Detect which cell encompasses the target text, then output its [x, y] center coordinate. 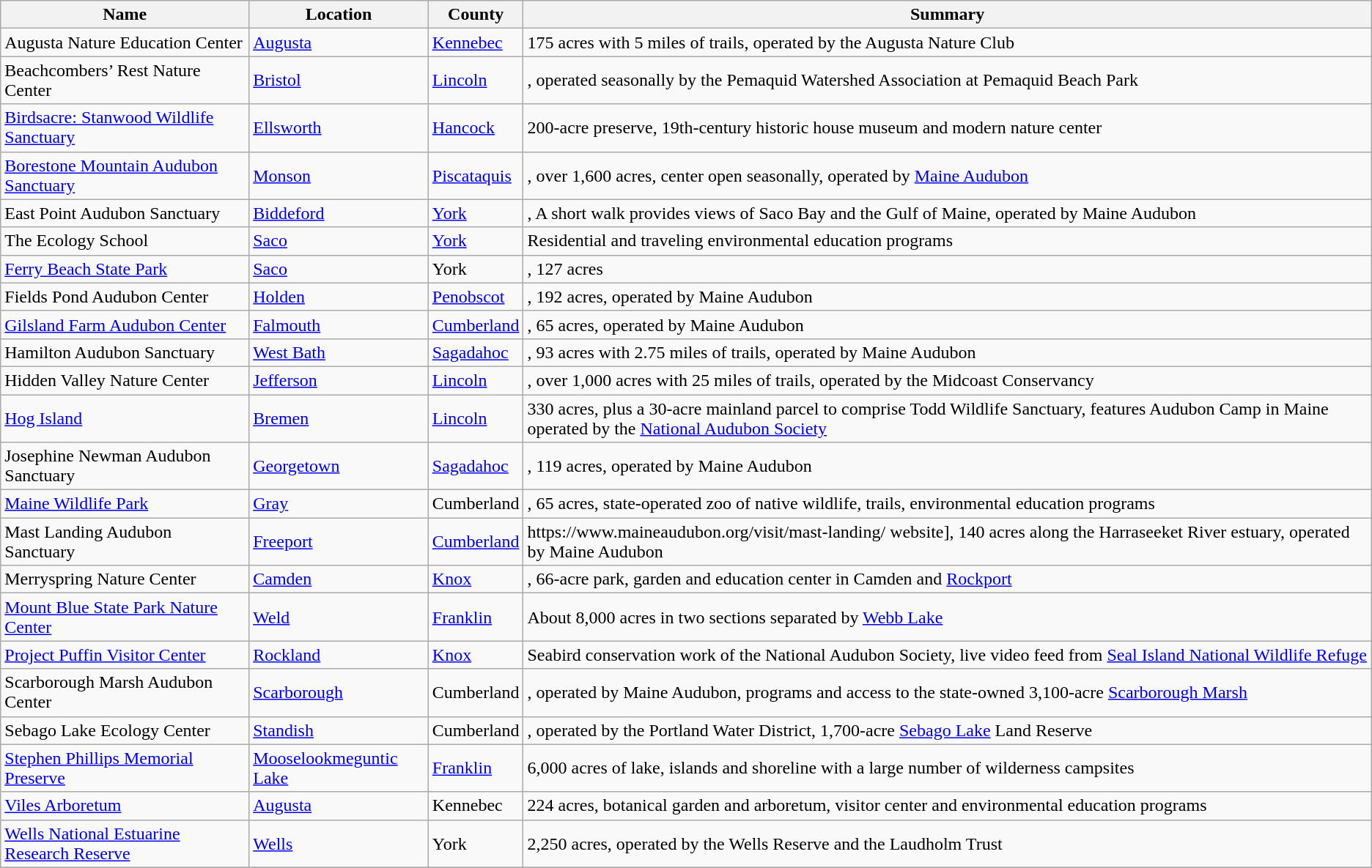
2,250 acres, operated by the Wells Reserve and the Laudholm Trust [947, 844]
Weld [339, 617]
Penobscot [476, 297]
West Bath [339, 352]
Wells [339, 844]
, 192 acres, operated by Maine Audubon [947, 297]
Name [125, 15]
, A short walk provides views of Saco Bay and the Gulf of Maine, operated by Maine Audubon [947, 213]
Holden [339, 297]
Augusta Nature Education Center [125, 42]
175 acres with 5 miles of trails, operated by the Augusta Nature Club [947, 42]
https://www.maineaudubon.org/visit/mast-landing/ website], 140 acres along the Harraseeket River estuary, operated by Maine Audubon [947, 542]
Rockland [339, 655]
Bristol [339, 81]
Wells National Estuarine Research Reserve [125, 844]
Mount Blue State Park Nature Center [125, 617]
Falmouth [339, 324]
The Ecology School [125, 241]
Location [339, 15]
, over 1,000 acres with 25 miles of trails, operated by the Midcoast Conservancy [947, 380]
, operated by the Portland Water District, 1,700-acre Sebago Lake Land Reserve [947, 730]
200-acre preserve, 19th-century historic house museum and modern nature center [947, 127]
Scarborough Marsh Audubon Center [125, 693]
, 93 acres with 2.75 miles of trails, operated by Maine Audubon [947, 352]
Residential and traveling environmental education programs [947, 241]
Seabird conservation work of the National Audubon Society, live video feed from Seal Island National Wildlife Refuge [947, 655]
Piscataquis [476, 176]
, 65 acres, operated by Maine Audubon [947, 324]
Maine Wildlife Park [125, 504]
County [476, 15]
Mooselookmeguntic Lake [339, 768]
, 127 acres [947, 269]
Scarborough [339, 693]
East Point Audubon Sanctuary [125, 213]
Fields Pond Audubon Center [125, 297]
Hamilton Audubon Sanctuary [125, 352]
, 66-acre park, garden and education center in Camden and Rockport [947, 579]
Freeport [339, 542]
Jefferson [339, 380]
Stephen Phillips Memorial Preserve [125, 768]
, 65 acres, state-operated zoo of native wildlife, trails, environmental education programs [947, 504]
Georgetown [339, 466]
, over 1,600 acres, center open seasonally, operated by Maine Audubon [947, 176]
Ellsworth [339, 127]
Hog Island [125, 418]
About 8,000 acres in two sections separated by Webb Lake [947, 617]
224 acres, botanical garden and arboretum, visitor center and environmental education programs [947, 806]
Sebago Lake Ecology Center [125, 730]
Summary [947, 15]
Biddeford [339, 213]
Monson [339, 176]
Beachcombers’ Rest Nature Center [125, 81]
Merryspring Nature Center [125, 579]
Gray [339, 504]
, operated by Maine Audubon, programs and access to the state-owned 3,100-acre Scarborough Marsh [947, 693]
Ferry Beach State Park [125, 269]
Hidden Valley Nature Center [125, 380]
Mast Landing Audubon Sanctuary [125, 542]
6,000 acres of lake, islands and shoreline with a large number of wilderness campsites [947, 768]
, 119 acres, operated by Maine Audubon [947, 466]
Birdsacre: Stanwood Wildlife Sanctuary [125, 127]
Bremen [339, 418]
Camden [339, 579]
Hancock [476, 127]
, operated seasonally by the Pemaquid Watershed Association at Pemaquid Beach Park [947, 81]
Gilsland Farm Audubon Center [125, 324]
Josephine Newman Audubon Sanctuary [125, 466]
Borestone Mountain Audubon Sanctuary [125, 176]
Project Puffin Visitor Center [125, 655]
Viles Arboretum [125, 806]
Standish [339, 730]
